Output the (x, y) coordinate of the center of the cell containing the given text.  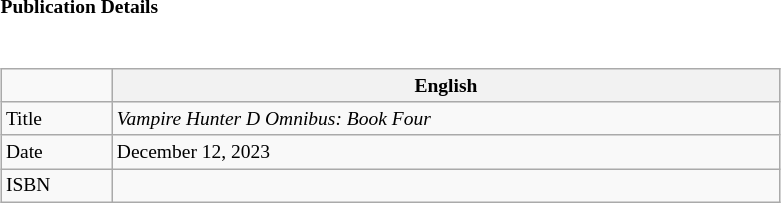
Date (56, 152)
December 12, 2023 (446, 152)
English (446, 86)
Vampire Hunter D Omnibus: Book Four (446, 118)
Title (56, 118)
ISBN (56, 186)
